Detect which cell encompasses the target text, then output its [X, Y] center coordinate. 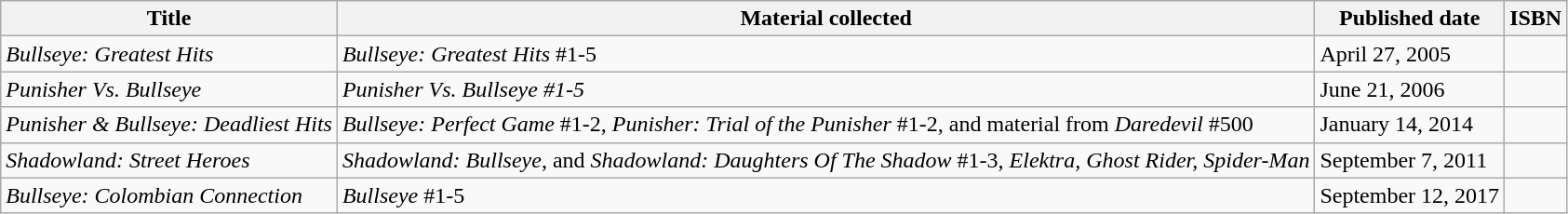
Bullseye #1-5 [825, 195]
Title [169, 19]
June 21, 2006 [1410, 89]
September 12, 2017 [1410, 195]
September 7, 2011 [1410, 160]
Material collected [825, 19]
Punisher & Bullseye: Deadliest Hits [169, 125]
Published date [1410, 19]
Bullseye: Colombian Connection [169, 195]
Shadowland: Bullseye, and Shadowland: Daughters Of The Shadow #1-3, Elektra, Ghost Rider, Spider-Man [825, 160]
ISBN [1535, 19]
Bullseye: Perfect Game #1-2, Punisher: Trial of the Punisher #1-2, and material from Daredevil #500 [825, 125]
Punisher Vs. Bullseye [169, 89]
Punisher Vs. Bullseye #1-5 [825, 89]
Shadowland: Street Heroes [169, 160]
January 14, 2014 [1410, 125]
Bullseye: Greatest Hits #1-5 [825, 54]
Bullseye: Greatest Hits [169, 54]
April 27, 2005 [1410, 54]
